Output the (x, y) coordinate of the center of the cell containing the given text.  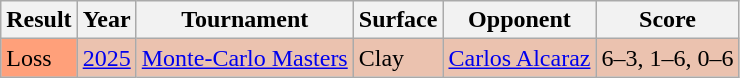
Result (39, 20)
Carlos Alcaraz (520, 58)
2025 (106, 58)
Year (106, 20)
Surface (398, 20)
Opponent (520, 20)
Monte-Carlo Masters (244, 58)
6–3, 1–6, 0–6 (668, 58)
Clay (398, 58)
Tournament (244, 20)
Score (668, 20)
Loss (39, 58)
